Determine the (X, Y) coordinate at the center of the cell enclosing the given text.  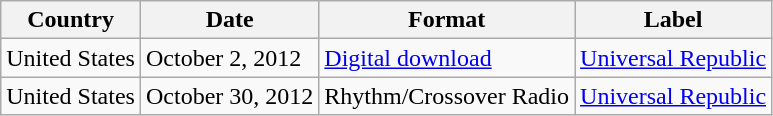
Digital download (447, 58)
Date (229, 20)
Rhythm/Crossover Radio (447, 96)
October 2, 2012 (229, 58)
Label (674, 20)
Country (71, 20)
Format (447, 20)
October 30, 2012 (229, 96)
